Detect which cell encompasses the target text, then output its (X, Y) center coordinate. 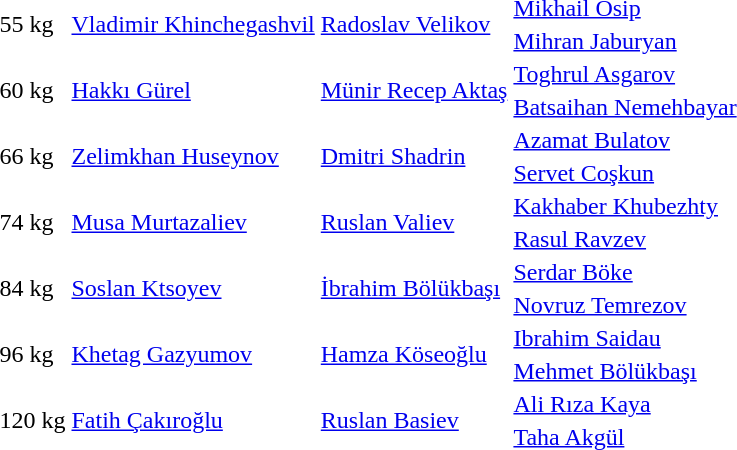
Zelimkhan Huseynov (193, 156)
Ruslan Valiev (414, 222)
Khetag Gazyumov (193, 354)
Hakkı Gürel (193, 90)
Soslan Ktsoyev (193, 288)
Hamza Köseoğlu (414, 354)
Musa Murtazaliev (193, 222)
Dmitri Shadrin (414, 156)
İbrahim Bölükbaşı (414, 288)
Münir Recep Aktaş (414, 90)
